Scan for the cell matching the given text and deliver its (X, Y) coordinate at center. 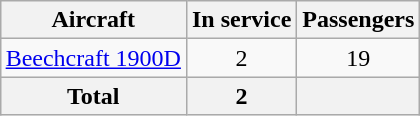
Total (93, 96)
In service (241, 20)
Aircraft (93, 20)
Passengers (358, 20)
Beechcraft 1900D (93, 58)
19 (358, 58)
